Find where the given text appears and provide that cell's center as (x, y) coordinate. 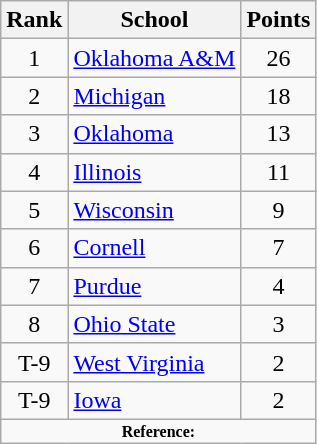
Oklahoma (154, 134)
Oklahoma A&M (154, 58)
13 (278, 134)
8 (34, 324)
9 (278, 210)
Rank (34, 20)
Michigan (154, 96)
School (154, 20)
West Virginia (154, 362)
18 (278, 96)
26 (278, 58)
Iowa (154, 400)
Purdue (154, 286)
Illinois (154, 172)
6 (34, 248)
Cornell (154, 248)
Reference: (158, 431)
5 (34, 210)
1 (34, 58)
Ohio State (154, 324)
Wisconsin (154, 210)
11 (278, 172)
Points (278, 20)
